Search for the cell housing the specified text and yield its [x, y] center coordinate. 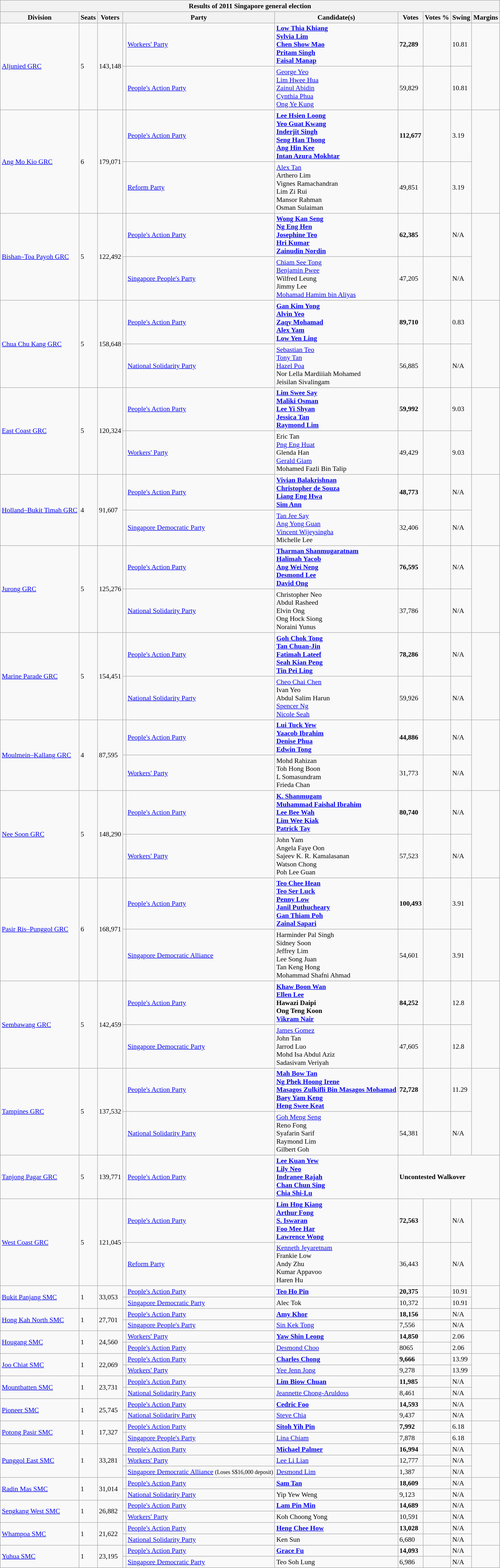
Moulmein–Kallang GRC [40, 755]
14,850 [410, 1337]
Heng Chee How [336, 1528]
7,992 [410, 1427]
Candidate(s) [336, 17]
17,327 [110, 1432]
Margins [486, 17]
Wong Kan SengNg Eng HenJosephine TeoHri KumarZainudin Nordin [336, 235]
59,992 [410, 409]
36,443 [410, 1264]
Seats [88, 17]
9,437 [410, 1415]
Eric Tan Png Eng Huat Glenda HanGerald GiamMohamed Fazli Bin Talip [336, 453]
Yip Yew Weng [336, 1495]
Singapore Democratic Alliance [200, 955]
Teo Chee HeanTeo Ser LuckPenny LowJanil PuthuchearyGan Thiam PohZainal Sapari [336, 904]
Chua Chu Kang GRC [40, 344]
120,324 [110, 431]
72,728 [410, 1090]
87,595 [110, 755]
Lui Tuck YewYaacob IbrahimDenise PhuaEdwin Tong [336, 737]
21,622 [110, 1534]
11.29 [461, 1090]
47,605 [410, 1046]
Joo Chiat SMC [40, 1365]
Jeannette Chong-Aruldoss [336, 1393]
Uncontested Walkover [449, 1177]
Tan Jee SayAng Yong GuanVincent WijeysinghaMichelle Lee [336, 528]
Grace Fu [336, 1551]
Aljunied GRC [40, 66]
27,701 [110, 1320]
Lim Swee SayMaliki OsmanLee Yi ShyanJessica TanRaymond Lim [336, 409]
26,882 [110, 1511]
80,740 [410, 813]
Division [40, 17]
18,156 [410, 1314]
Chiam See TongBenjamin PweeWilfred LeungJimmy LeeMohamad Hamim bin Aliyas [336, 279]
18,609 [410, 1483]
1,387 [410, 1472]
Whampoa SMC [40, 1534]
59,829 [410, 88]
Mohd RahizanToh Hong BoonL SomasundramFrieda Chan [336, 773]
47,205 [410, 279]
13,028 [410, 1528]
Cedric Foo [336, 1404]
100,493 [410, 904]
Tampines GRC [40, 1111]
112,677 [410, 136]
158,648 [110, 344]
78,286 [410, 654]
Charles Chong [336, 1359]
49,851 [410, 187]
Sengkang West SMC [40, 1511]
Nee Soon GRC [40, 834]
125,276 [110, 589]
Sam Tan [336, 1483]
Low Thia KhiangSylvia LimChen Show MaoPritam SinghFaisal Manap [336, 45]
James GomezJohn TanJarrod LuoMohd Isa Abdul AzizSadasivam Veriyah [336, 1046]
Punggol East SMC [40, 1461]
Lee Li Lian [336, 1461]
Khaw Boon WanEllen LeeHawazi DaipiOng Teng KoonVikram Nair [336, 1003]
Pioneer SMC [40, 1410]
14,593 [410, 1404]
179,071 [110, 162]
Party [199, 17]
122,492 [110, 257]
8,461 [410, 1393]
Swing [461, 17]
Koh Choong Yong [336, 1517]
8065 [410, 1348]
32,406 [410, 528]
Lina Chiam [336, 1438]
Ken Sun [336, 1540]
9,666 [410, 1359]
14,689 [410, 1506]
11,985 [410, 1382]
Lee Kuan YewLily NeoIndranee RajahChan Chun SingChia Shi-Lu [336, 1177]
72,289 [410, 45]
Lim Hng KiangArthur FongS. IswaranFoo Mee HarLawrence Wong [336, 1221]
6,680 [410, 1540]
John YamAngela Faye OonSajeev K. R. KamalasananWatson Chong Poh Lee Guan [336, 856]
23,195 [110, 1556]
76,595 [410, 567]
31,014 [110, 1489]
Kenneth JeyaretnamFrankie LowAndy ZhuKumar AppavooHaren Hu [336, 1264]
6,986 [410, 1562]
137,532 [110, 1111]
Jurong GRC [40, 589]
Christopher Neo Abdul RasheedElvin Ong Ong Hock SiongNoraini Yunus [336, 611]
Singapore Democratic Alliance (Loses S$16,000 deposit) [200, 1472]
57,523 [410, 856]
Sebastian Teo Tony TanHazel PoaNor Lella Mardiiiah MohamedJeisilan Sivalingam [336, 366]
33,053 [110, 1297]
84,252 [410, 1003]
31,773 [410, 773]
25,745 [110, 1410]
143,148 [110, 66]
72,563 [410, 1221]
Ang Mo Kio GRC [40, 162]
121,045 [110, 1242]
Michael Palmer [336, 1449]
Goh Chok TongTan Chuan-JinFatimah LateefSeah Kian PengTin Pei Ling [336, 654]
9,278 [410, 1371]
Lim Biow Chuan [336, 1382]
16,994 [410, 1449]
Sitoh Yih Pin [336, 1427]
Potong Pasir SMC [40, 1432]
20,375 [410, 1292]
Yee Jenn Jong [336, 1371]
Votes [410, 17]
Desmond Lim [336, 1472]
56,885 [410, 366]
Mountbatten SMC [40, 1387]
Alec Tok [336, 1303]
Sembawang GRC [40, 1025]
Teo Soh Lung [336, 1562]
Gan Kim YongAlvin YeoZaqy MohamadAlex YamLow Yen Ling [336, 322]
10,591 [410, 1517]
Steve Chia [336, 1415]
West Coast GRC [40, 1242]
54,381 [410, 1134]
Teo Ho Pin [336, 1292]
Sin Kek Tong [336, 1325]
K. ShanmugamMuhammad Faishal IbrahimLee Bee WahLim Wee KiakPatrick Tay [336, 813]
33,281 [110, 1461]
Vivian BalakrishnanChristopher de SouzaLiang Eng HwaSim Ann [336, 492]
Lee Hsien LoongYeo Guat KwangInderjit SinghSeng Han ThongAng Hin KeeIntan Azura Mokhtar [336, 136]
Voters [110, 17]
37,786 [410, 611]
7,556 [410, 1325]
22,069 [110, 1365]
154,451 [110, 676]
Amy Khor [336, 1314]
48,773 [410, 492]
12,777 [410, 1461]
Alex TanArthero LimVignes RamachandranLim Zi RuiMansor RahmanOsman Sulaiman [336, 187]
24,560 [110, 1342]
54,601 [410, 955]
Pasir Ris–Punggol GRC [40, 929]
139,771 [110, 1177]
59,926 [410, 698]
Bishan–Toa Payoh GRC [40, 257]
Yuhua SMC [40, 1556]
Votes % [437, 17]
0.83 [461, 322]
62,385 [410, 235]
Tharman ShanmugaratnamHalimah YacobAng Wei NengDesmond LeeDavid Ong [336, 567]
Radin Mas SMC [40, 1489]
Holland–Bukit Timah GRC [40, 510]
Bukit Panjang SMC [40, 1297]
14,093 [410, 1551]
Mah Bow TanNg Phek Hoong IreneMasagos Zulkifli Bin Masagos MohamadBaey Yam KengHeng Swee Keat [336, 1090]
10,372 [410, 1303]
142,459 [110, 1025]
49,429 [410, 453]
168,971 [110, 929]
George YeoLim Hwee HuaZainul AbidinCynthia PhuaOng Ye Kung [336, 88]
148,290 [110, 834]
7,878 [410, 1438]
Hougang SMC [40, 1342]
Harminder Pal SinghSidney SoonJeffrey LimLee Song JuanTan Keng Hong Mohammad Shafni Ahmad [336, 955]
Cheo Chai ChenIvan Yeo Abdul Salim HarunSpencer Ng Nicole Seah [336, 698]
44,886 [410, 737]
9,123 [410, 1495]
Goh Meng SengReno Fong Syafarin SarifRaymond Lim Gilbert Goh [336, 1134]
Yaw Shin Leong [336, 1337]
East Coast GRC [40, 431]
23,731 [110, 1387]
89,710 [410, 322]
Results of 2011 Singapore general election [250, 6]
Tanjong Pagar GRC [40, 1177]
91,607 [110, 510]
Hong Kah North SMC [40, 1320]
Marine Parade GRC [40, 676]
Desmond Choo [336, 1348]
Lam Pin Min [336, 1506]
